Locate the cell with the specified text and output its [x, y] center coordinate. 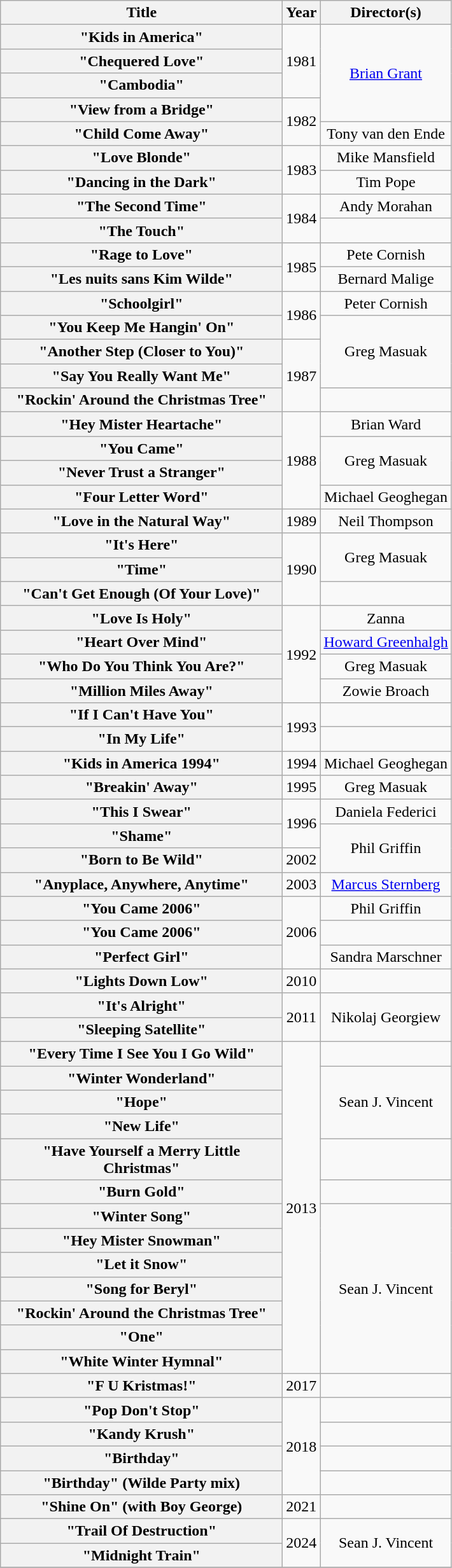
"Sleeping Satellite" [141, 1029]
"Schoolgirl" [141, 303]
"Time" [141, 569]
"Every Time I See You I Go Wild" [141, 1053]
2002 [302, 860]
"Hey Mister Heartache" [141, 424]
Mike Mansfield [386, 158]
"Can't Get Enough (Of Your Love)" [141, 593]
"Kids in America 1994" [141, 763]
"The Touch" [141, 230]
1986 [302, 316]
2021 [302, 1507]
"Winter Song" [141, 1216]
Nikolaj Georgiew [386, 1017]
Brian Ward [386, 424]
2011 [302, 1017]
Howard Greenhalgh [386, 642]
"Birthday" (Wilde Party mix) [141, 1483]
1981 [302, 61]
"Pop Don't Stop" [141, 1410]
Neil Thompson [386, 521]
1984 [302, 218]
2018 [302, 1446]
2013 [302, 1207]
2006 [302, 933]
"In My Life" [141, 739]
"Lights Down Low" [141, 981]
"F U Kristmas!" [141, 1385]
2010 [302, 981]
"Million Miles Away" [141, 690]
"You Came" [141, 448]
"This I Swear" [141, 812]
2024 [302, 1543]
"New Life" [141, 1127]
Peter Cornish [386, 303]
"Let it Snow" [141, 1265]
"Dancing in the Dark" [141, 182]
Marcus Sternberg [386, 884]
"Burn Gold" [141, 1192]
"Cambodia" [141, 85]
"Heart Over Mind" [141, 642]
"Birthday" [141, 1458]
"Who Do You Think You Are?" [141, 666]
Title [141, 13]
Brian Grant [386, 73]
"It's Alright" [141, 1005]
"Another Step (Closer to You)" [141, 352]
"Child Come Away" [141, 134]
Bernard Malige [386, 279]
"Trail Of Destruction" [141, 1531]
1990 [302, 569]
"Winter Wonderland" [141, 1078]
2017 [302, 1385]
"Kandy Krush" [141, 1434]
2003 [302, 884]
"Song for Beryl" [141, 1289]
"Love Is Holy" [141, 618]
Tim Pope [386, 182]
"Rage to Love" [141, 254]
"Midnight Train" [141, 1555]
Tony van den Ende [386, 134]
1988 [302, 461]
"Four Letter Word" [141, 497]
1982 [302, 121]
1992 [302, 654]
1983 [302, 170]
"Kids in America" [141, 37]
Andy Morahan [386, 206]
1987 [302, 376]
"Love in the Natural Way" [141, 521]
"Hope" [141, 1102]
"View from a Bridge" [141, 109]
Zowie Broach [386, 690]
"The Second Time" [141, 206]
"If I Can't Have You" [141, 715]
"Never Trust a Stranger" [141, 473]
"Breakin' Away" [141, 787]
1994 [302, 763]
Zanna [386, 618]
"Les nuits sans Kim Wilde" [141, 279]
1985 [302, 267]
"White Winter Hymnal" [141, 1361]
Director(s) [386, 13]
Daniela Federici [386, 812]
"Anyplace, Anywhere, Anytime" [141, 884]
"Perfect Girl" [141, 957]
1989 [302, 521]
"Shame" [141, 836]
"You Keep Me Hangin' On" [141, 328]
Pete Cornish [386, 254]
"One" [141, 1337]
"Love Blonde" [141, 158]
1995 [302, 787]
"Shine On" (with Boy George) [141, 1507]
"Hey Mister Snowman" [141, 1240]
"Born to Be Wild" [141, 860]
Year [302, 13]
1993 [302, 727]
Sandra Marschner [386, 957]
"Chequered Love" [141, 61]
"It's Here" [141, 545]
1996 [302, 824]
"Have Yourself a Merry Little Christmas" [141, 1159]
"Say You Really Want Me" [141, 376]
